Return the [X, Y] coordinate for the center point of the cell that contains the specified text.  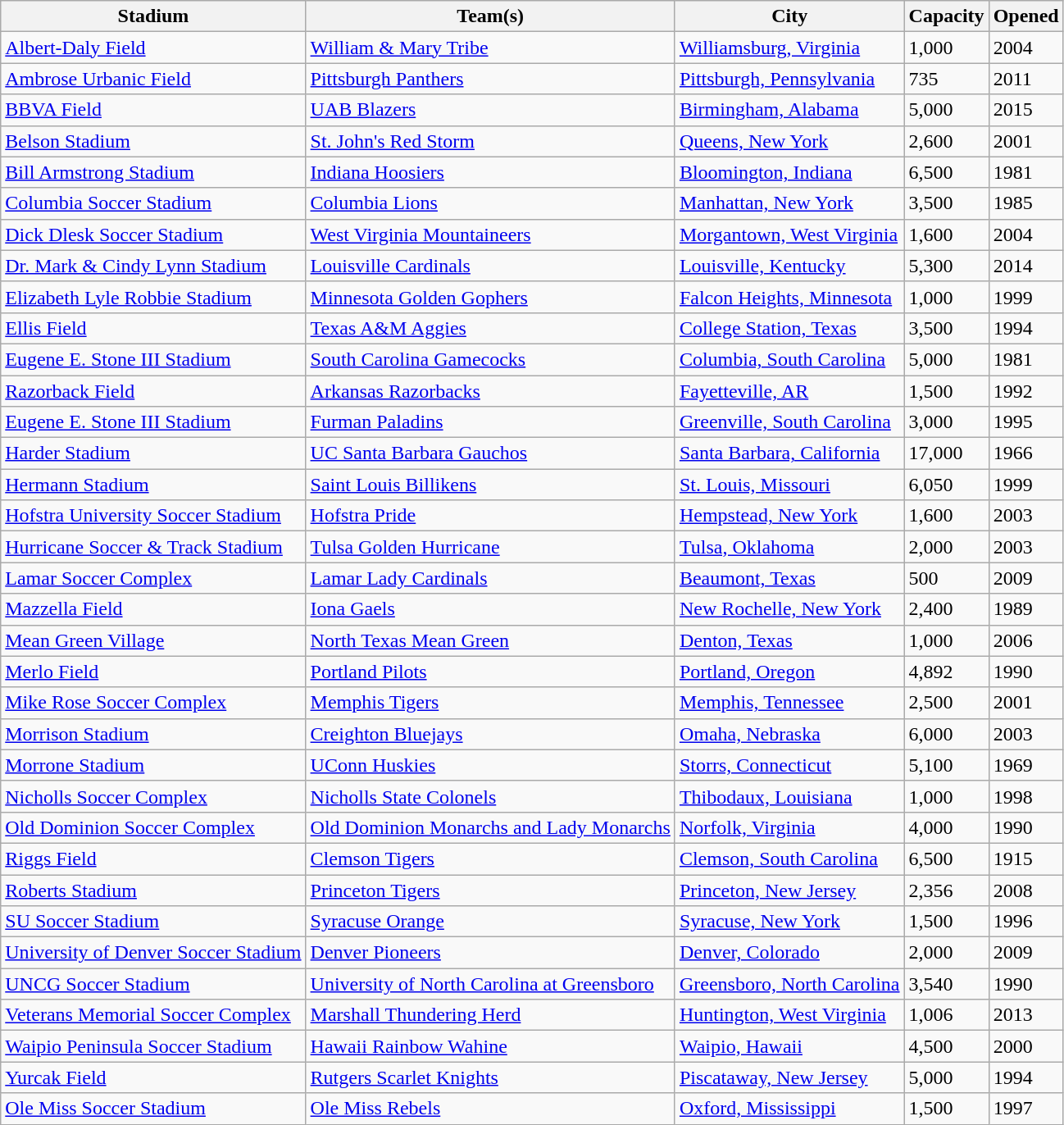
Clemson, South Carolina [789, 859]
17,000 [946, 453]
Mean Green Village [153, 640]
Omaha, Nebraska [789, 734]
Morrison Stadium [153, 734]
Minnesota Golden Gophers [490, 297]
Storrs, Connecticut [789, 765]
Pittsburgh, Pennsylvania [789, 79]
Merlo Field [153, 672]
Columbia Soccer Stadium [153, 203]
BBVA Field [153, 110]
Lamar Lady Cardinals [490, 578]
Williamsburg, Virginia [789, 48]
Yurcak Field [153, 1077]
Opened [1026, 16]
City [789, 16]
Denver Pioneers [490, 953]
Bill Armstrong Stadium [153, 172]
Syracuse, New York [789, 922]
St. John's Red Storm [490, 141]
Denver, Colorado [789, 953]
Morrone Stadium [153, 765]
Albert-Daly Field [153, 48]
Hempstead, New York [789, 516]
Portland Pilots [490, 672]
6,000 [946, 734]
1985 [1026, 203]
1995 [1026, 422]
2,400 [946, 609]
Syracuse Orange [490, 922]
1966 [1026, 453]
Falcon Heights, Minnesota [789, 297]
Marshall Thundering Herd [490, 1015]
2,600 [946, 141]
Harder Stadium [153, 453]
Louisville Cardinals [490, 266]
2000 [1026, 1046]
Lamar Soccer Complex [153, 578]
1996 [1026, 922]
William & Mary Tribe [490, 48]
3,540 [946, 984]
2008 [1026, 890]
1989 [1026, 609]
500 [946, 578]
Hermann Stadium [153, 485]
1992 [1026, 391]
South Carolina Gamecocks [490, 359]
Tulsa Golden Hurricane [490, 547]
2015 [1026, 110]
Waipio Peninsula Soccer Stadium [153, 1046]
North Texas Mean Green [490, 640]
Denton, Texas [789, 640]
4,000 [946, 827]
Columbia Lions [490, 203]
1,006 [946, 1015]
Indiana Hoosiers [490, 172]
Princeton, New Jersey [789, 890]
Creighton Bluejays [490, 734]
Saint Louis Billikens [490, 485]
Piscataway, New Jersey [789, 1077]
Riggs Field [153, 859]
1997 [1026, 1109]
735 [946, 79]
Roberts Stadium [153, 890]
Bloomington, Indiana [789, 172]
Pittsburgh Panthers [490, 79]
Norfolk, Virginia [789, 827]
UAB Blazers [490, 110]
Nicholls State Colonels [490, 796]
Mike Rose Soccer Complex [153, 703]
Memphis, Tennessee [789, 703]
Hofstra Pride [490, 516]
2014 [1026, 266]
Portland, Oregon [789, 672]
Greensboro, North Carolina [789, 984]
Columbia, South Carolina [789, 359]
Thibodaux, Louisiana [789, 796]
Mazzella Field [153, 609]
Beaumont, Texas [789, 578]
Old Dominion Soccer Complex [153, 827]
Manhattan, New York [789, 203]
4,500 [946, 1046]
Razorback Field [153, 391]
Old Dominion Monarchs and Lady Monarchs [490, 827]
UNCG Soccer Stadium [153, 984]
5,100 [946, 765]
Ole Miss Soccer Stadium [153, 1109]
Stadium [153, 16]
Capacity [946, 16]
Queens, New York [789, 141]
UC Santa Barbara Gauchos [490, 453]
2013 [1026, 1015]
Arkansas Razorbacks [490, 391]
Dr. Mark & Cindy Lynn Stadium [153, 266]
St. Louis, Missouri [789, 485]
Belson Stadium [153, 141]
Texas A&M Aggies [490, 328]
2,356 [946, 890]
3,000 [946, 422]
1969 [1026, 765]
1915 [1026, 859]
Huntington, West Virginia [789, 1015]
Birmingham, Alabama [789, 110]
West Virginia Mountaineers [490, 235]
Louisville, Kentucky [789, 266]
Nicholls Soccer Complex [153, 796]
Hawaii Rainbow Wahine [490, 1046]
2011 [1026, 79]
Tulsa, Oklahoma [789, 547]
Santa Barbara, California [789, 453]
University of North Carolina at Greensboro [490, 984]
Morgantown, West Virginia [789, 235]
Ole Miss Rebels [490, 1109]
SU Soccer Stadium [153, 922]
Hurricane Soccer & Track Stadium [153, 547]
Princeton Tigers [490, 890]
UConn Huskies [490, 765]
5,300 [946, 266]
Dick Dlesk Soccer Stadium [153, 235]
Team(s) [490, 16]
Memphis Tigers [490, 703]
Veterans Memorial Soccer Complex [153, 1015]
Clemson Tigers [490, 859]
1998 [1026, 796]
Iona Gaels [490, 609]
Waipio, Hawaii [789, 1046]
2006 [1026, 640]
New Rochelle, New York [789, 609]
Rutgers Scarlet Knights [490, 1077]
Ellis Field [153, 328]
4,892 [946, 672]
College Station, Texas [789, 328]
Fayetteville, AR [789, 391]
University of Denver Soccer Stadium [153, 953]
6,050 [946, 485]
Oxford, Mississippi [789, 1109]
Furman Paladins [490, 422]
Elizabeth Lyle Robbie Stadium [153, 297]
Ambrose Urbanic Field [153, 79]
Hofstra University Soccer Stadium [153, 516]
2,500 [946, 703]
Greenville, South Carolina [789, 422]
